Output the [X, Y] coordinate of the center of the cell containing the given text.  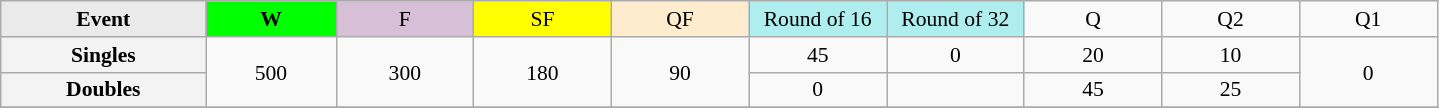
90 [680, 72]
F [405, 19]
W [271, 19]
Doubles [104, 90]
Round of 32 [955, 19]
Q2 [1231, 19]
Event [104, 19]
QF [680, 19]
25 [1231, 90]
SF [543, 19]
500 [271, 72]
300 [405, 72]
Q [1093, 19]
20 [1093, 55]
180 [543, 72]
10 [1231, 55]
Round of 16 [818, 19]
Singles [104, 55]
Q1 [1368, 19]
